Find where the given text appears and provide that cell's center as (X, Y) coordinate. 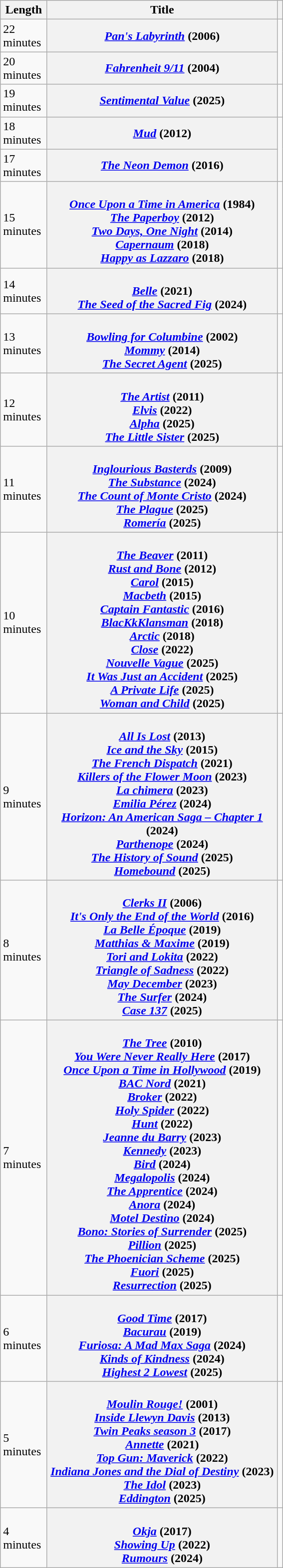
8 minutes (24, 951)
18 minutes (24, 133)
Length (24, 10)
Mud (2012) (162, 133)
14 minutes (24, 291)
9 minutes (24, 797)
Title (162, 10)
13 minutes (24, 343)
4 minutes (24, 1538)
Inglourious Basterds (2009) The Substance (2024) The Count of Monte Cristo (2024) The Plague (2025) Romería (2025) (162, 489)
20 minutes (24, 68)
The Artist (2011) Elvis (2022) Alpha (2025) The Little Sister (2025) (162, 409)
17 minutes (24, 166)
5 minutes (24, 1445)
7 minutes (24, 1158)
Bowling for Columbine (2002) Mommy (2014) The Secret Agent (2025) (162, 343)
10 minutes (24, 622)
Okja (2017) Showing Up (2022) Rumours (2024) (162, 1538)
Good Time (2017) Bacurau (2019) Furiosa: A Mad Max Saga (2024) Kinds of Kindness (2024) Highest 2 Lowest (2025) (162, 1339)
Belle (2021) The Seed of the Sacred Fig (2024) (162, 291)
Sentimental Value (2025) (162, 101)
The Neon Demon (2016) (162, 166)
Once Upon a Time in America (1984) The Paperboy (2012) Two Days, One Night (2014) Capernaum (2018) Happy as Lazzaro (2018) (162, 224)
19 minutes (24, 101)
15 minutes (24, 224)
12 minutes (24, 409)
Fahrenheit 9/11 (2004) (162, 68)
22 minutes (24, 36)
Pan's Labyrinth (2006) (162, 36)
6 minutes (24, 1339)
11 minutes (24, 489)
